Scan for the cell matching the given text and deliver its [X, Y] coordinate at center. 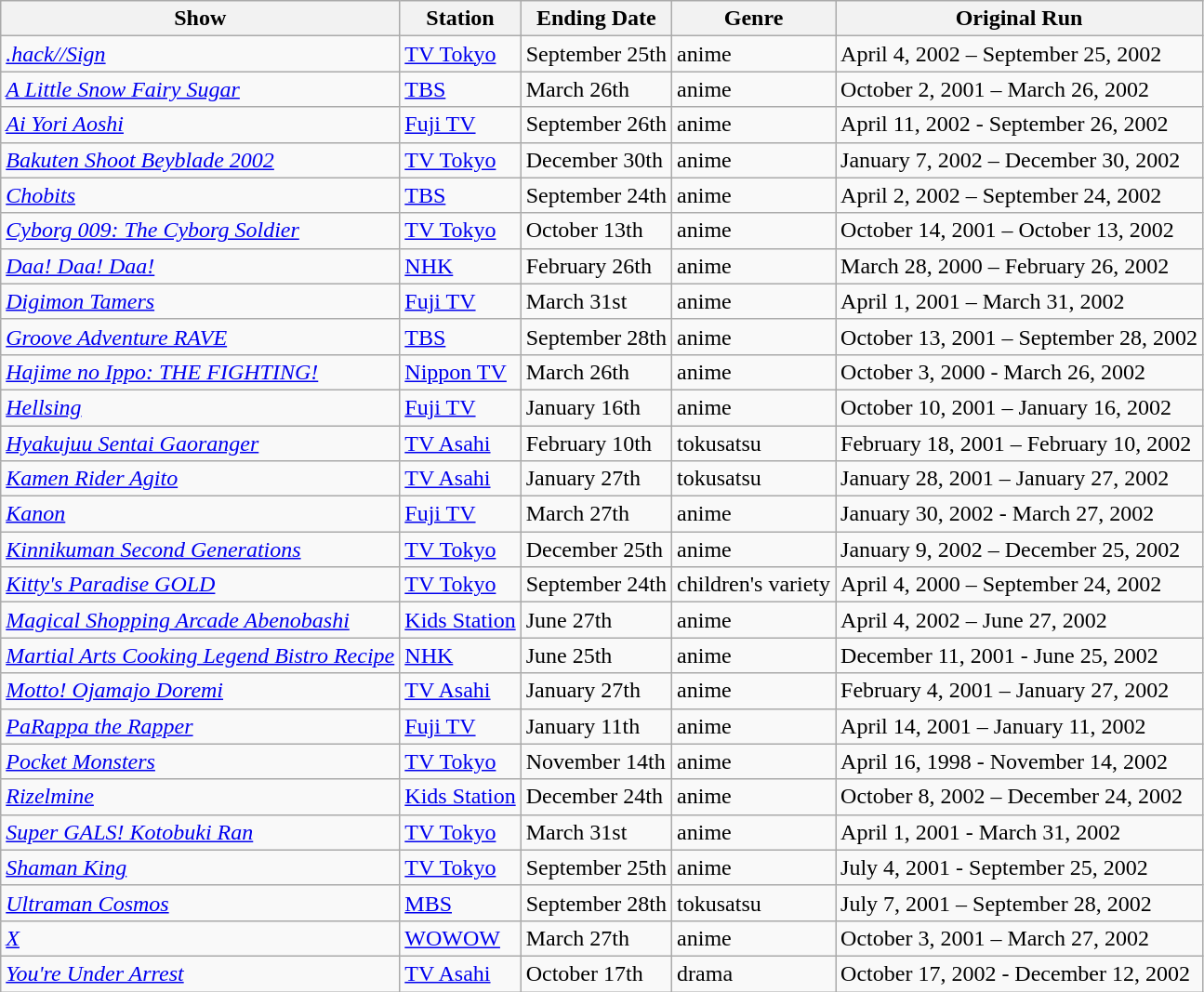
Pocket Monsters [201, 761]
January 11th [596, 726]
Martial Arts Cooking Legend Bistro Recipe [201, 655]
Original Run [1019, 19]
Station [460, 19]
Kinnikuman Second Generations [201, 549]
January 7, 2002 – December 30, 2002 [1019, 160]
Genre [754, 19]
December 11, 2001 - June 25, 2002 [1019, 655]
Magical Shopping Arcade Abenobashi [201, 620]
Groove Adventure RAVE [201, 337]
Rizelmine [201, 797]
October 3, 2000 - March 26, 2002 [1019, 372]
January 30, 2002 - March 27, 2002 [1019, 514]
Daa! Daa! Daa! [201, 266]
April 11, 2002 - September 26, 2002 [1019, 125]
Ultraman Cosmos [201, 903]
October 14, 2001 – October 13, 2002 [1019, 231]
October 17th [596, 973]
Ending Date [596, 19]
April 4, 2000 – September 24, 2002 [1019, 585]
October 8, 2002 – December 24, 2002 [1019, 797]
children's variety [754, 585]
October 2, 2001 – March 26, 2002 [1019, 89]
April 1, 2001 – March 31, 2002 [1019, 301]
October 13th [596, 231]
Kanon [201, 514]
Chobits [201, 195]
Kitty's Paradise GOLD [201, 585]
October 3, 2001 – March 27, 2002 [1019, 938]
A Little Snow Fairy Sugar [201, 89]
July 4, 2001 - September 25, 2002 [1019, 867]
February 26th [596, 266]
Hajime no Ippo: THE FIGHTING! [201, 372]
February 4, 2001 – January 27, 2002 [1019, 691]
February 10th [596, 443]
PaRappa the Rapper [201, 726]
WOWOW [460, 938]
Shaman King [201, 867]
Digimon Tamers [201, 301]
December 30th [596, 160]
January 16th [596, 407]
April 2, 2002 – September 24, 2002 [1019, 195]
December 25th [596, 549]
Hyakujuu Sentai Gaoranger [201, 443]
October 13, 2001 – September 28, 2002 [1019, 337]
Hellsing [201, 407]
June 25th [596, 655]
December 24th [596, 797]
September 26th [596, 125]
November 14th [596, 761]
Super GALS! Kotobuki Ran [201, 832]
June 27th [596, 620]
April 1, 2001 - March 31, 2002 [1019, 832]
Nippon TV [460, 372]
MBS [460, 903]
April 4, 2002 – June 27, 2002 [1019, 620]
Bakuten Shoot Beyblade 2002 [201, 160]
March 28, 2000 – February 26, 2002 [1019, 266]
April 4, 2002 – September 25, 2002 [1019, 54]
Ai Yori Aoshi [201, 125]
January 28, 2001 – January 27, 2002 [1019, 479]
Kamen Rider Agito [201, 479]
drama [754, 973]
X [201, 938]
October 10, 2001 – January 16, 2002 [1019, 407]
February 18, 2001 – February 10, 2002 [1019, 443]
July 7, 2001 – September 28, 2002 [1019, 903]
Cyborg 009: The Cyborg Soldier [201, 231]
April 16, 1998 - November 14, 2002 [1019, 761]
You're Under Arrest [201, 973]
.hack//Sign [201, 54]
April 14, 2001 – January 11, 2002 [1019, 726]
Show [201, 19]
January 9, 2002 – December 25, 2002 [1019, 549]
Motto! Ojamajo Doremi [201, 691]
October 17, 2002 - December 12, 2002 [1019, 973]
